Scan for the cell matching the given text and deliver its [x, y] coordinate at center. 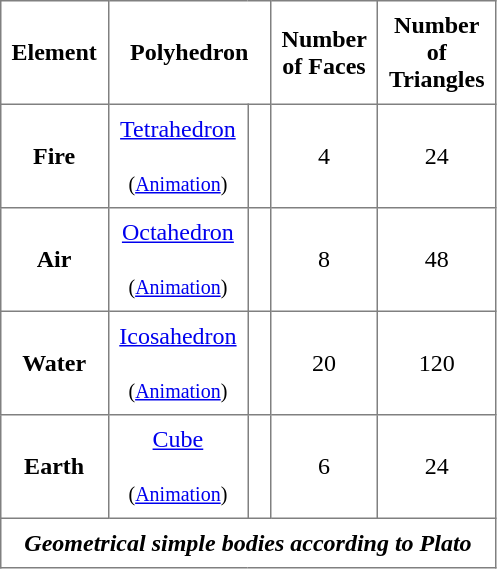
4 [324, 156]
8 [324, 260]
Fire [54, 156]
48 [437, 260]
Element [54, 53]
Cube(Animation) [178, 467]
Air [54, 260]
Earth [54, 467]
6 [324, 467]
Geometrical simple bodies according to Plato [248, 543]
20 [324, 363]
Number of Triangles [437, 53]
Number of Faces [324, 53]
Polyhedron [189, 53]
Icosahedron(Animation) [178, 363]
120 [437, 363]
Water [54, 363]
Octahedron(Animation) [178, 260]
Tetrahedron(Animation) [178, 156]
